For the text-containing cell, return its midpoint in [x, y] coordinate format. 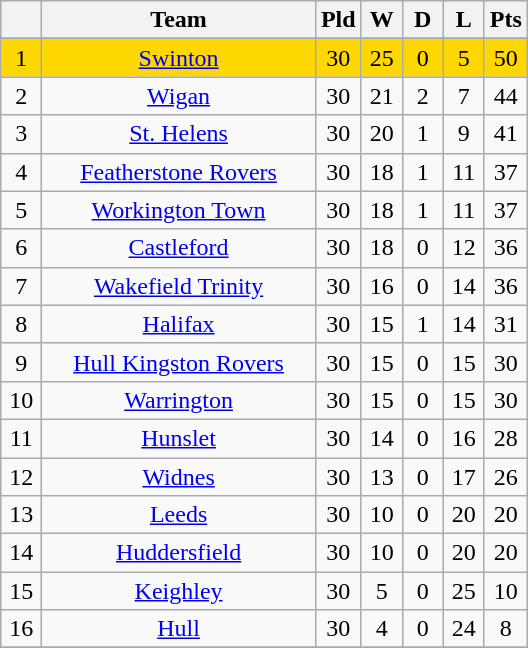
Keighley [179, 591]
Wakefield Trinity [179, 286]
Hunslet [179, 438]
Castleford [179, 248]
50 [506, 58]
31 [506, 324]
Leeds [179, 515]
Hull [179, 629]
44 [506, 96]
St. Helens [179, 134]
Wigan [179, 96]
3 [22, 134]
41 [506, 134]
17 [464, 477]
24 [464, 629]
21 [382, 96]
28 [506, 438]
Huddersfield [179, 553]
Warrington [179, 400]
26 [506, 477]
Widnes [179, 477]
L [464, 20]
W [382, 20]
Hull Kingston Rovers [179, 362]
Pts [506, 20]
Halifax [179, 324]
D [422, 20]
Pld [338, 20]
Workington Town [179, 210]
Team [179, 20]
6 [22, 248]
Swinton [179, 58]
Featherstone Rovers [179, 172]
